Return [X, Y] of the center of cell containing provided text 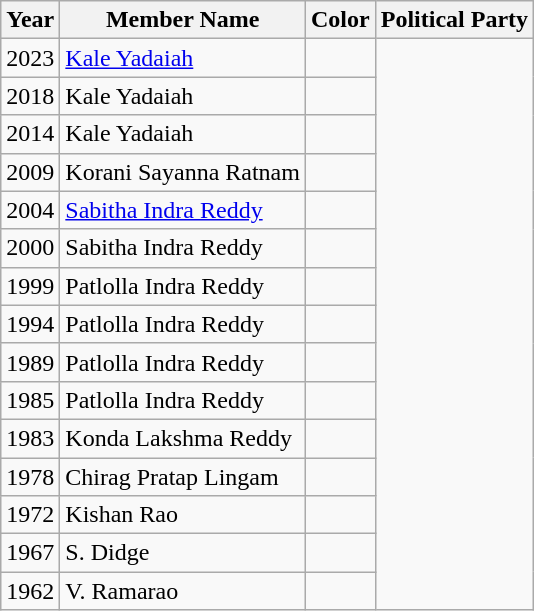
S. Didge [183, 553]
Color [340, 20]
1985 [30, 400]
Year [30, 20]
1994 [30, 324]
Konda Lakshma Reddy [183, 438]
1962 [30, 591]
2000 [30, 248]
1967 [30, 553]
Member Name [183, 20]
2014 [30, 134]
2018 [30, 96]
2009 [30, 172]
1983 [30, 438]
1989 [30, 362]
1972 [30, 515]
1978 [30, 477]
Political Party [454, 20]
1999 [30, 286]
Kishan Rao [183, 515]
V. Ramarao [183, 591]
Korani Sayanna Ratnam [183, 172]
2023 [30, 58]
Chirag Pratap Lingam [183, 477]
2004 [30, 210]
